Return [x, y] of the center of cell containing provided text 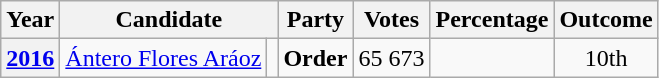
Year [30, 20]
Outcome [606, 20]
Party [316, 20]
Votes [392, 20]
Ántero Flores Aráoz [164, 58]
Candidate [169, 20]
Percentage [492, 20]
65 673 [392, 58]
Order [316, 58]
2016 [30, 58]
10th [606, 58]
